From the cell containing the given text, extract its center point as [X, Y] coordinate. 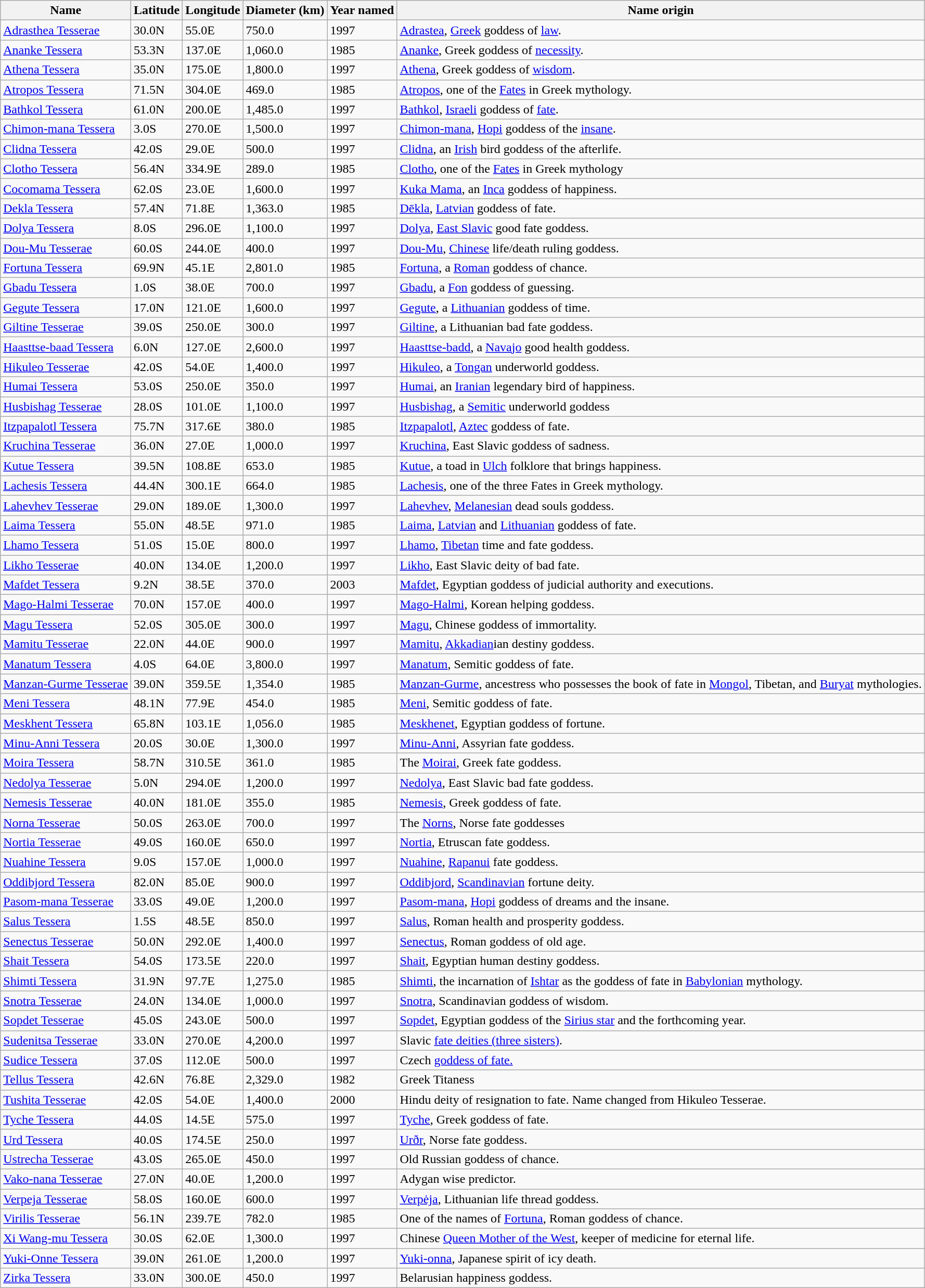
Hindu deity of resignation to fate. Name changed from Hikuleo Tesserae. [661, 1100]
Urd Tessera [66, 1139]
Senectus Tesserae [66, 941]
36.0N [157, 446]
55.0E [213, 30]
53.0S [157, 387]
Cocomama Tessera [66, 188]
Gegute Tessera [66, 308]
Adygan wise predictor. [661, 1179]
51.0S [157, 545]
Lachesis Tessera [66, 486]
17.0N [157, 308]
Snotra Tesserae [66, 1001]
600.0 [285, 1198]
380.0 [285, 426]
296.0E [213, 228]
49.0S [157, 842]
200.0E [213, 109]
220.0 [285, 961]
Kuka Mama, an Inca goddess of happiness. [661, 188]
30.0S [157, 1239]
Magu, Chinese goddess of immortality. [661, 624]
Laima Tessera [66, 525]
The Moirai, Greek fate goddess. [661, 763]
300.1E [213, 486]
Shimti, the incarnation of Ishtar as the goddess of fate in Babylonian mythology. [661, 981]
Haasttse-baad Tessera [66, 347]
56.4N [157, 169]
189.0E [213, 505]
20.0S [157, 743]
Clotho Tessera [66, 169]
62.0E [213, 1239]
Lhamo Tessera [66, 545]
Dou-Mu Tesserae [66, 248]
30.0E [213, 743]
Gbadu, a Fon goddess of guessing. [661, 288]
250.0 [285, 1139]
The Norns, Norse fate goddesses [661, 822]
Mamitu, Akkadianian destiny goddess. [661, 644]
1,485.0 [285, 109]
58.7N [157, 763]
Urðr, Norse fate goddess. [661, 1139]
Chimon-mana Tessera [66, 129]
361.0 [285, 763]
175.0E [213, 70]
Hikuleo Tesserae [66, 367]
40.0S [157, 1139]
Manatum, Semitic goddess of fate. [661, 664]
55.0N [157, 525]
Kutue Tessera [66, 466]
Atropos Tessera [66, 90]
23.0E [213, 188]
44.4N [157, 486]
1,500.0 [285, 129]
64.0E [213, 664]
Pasom-mana Tesserae [66, 902]
454.0 [285, 704]
2003 [362, 585]
4.0S [157, 664]
Name [66, 10]
27.0E [213, 446]
Salus, Roman health and prosperity goddess. [661, 922]
Yuki-onna, Japanese spirit of icy death. [661, 1258]
850.0 [285, 922]
Meskhenet, Egyptian goddess of fortune. [661, 723]
Clotho, one of the Fates in Greek mythology [661, 169]
782.0 [285, 1219]
Belarusian happiness goddess. [661, 1278]
Nuahine Tessera [66, 862]
653.0 [285, 466]
101.0E [213, 406]
359.5E [213, 684]
Laima, Latvian and Lithuanian goddess of fate. [661, 525]
1.0S [157, 288]
Itzpapalotl Tessera [66, 426]
Virilis Tesserae [66, 1219]
Mamitu Tesserae [66, 644]
49.0E [213, 902]
33.0S [157, 902]
137.0E [213, 50]
103.1E [213, 723]
2000 [362, 1100]
3.0S [157, 129]
28.0S [157, 406]
Tellus Tessera [66, 1080]
Adrastea, Greek goddess of law. [661, 30]
82.0N [157, 882]
Nedolya Tesserae [66, 783]
Dekla Tessera [66, 208]
Longitude [213, 10]
42.6N [157, 1080]
Nuahine, Rapanui fate goddess. [661, 862]
Dolya Tessera [66, 228]
Ananke, Greek goddess of necessity. [661, 50]
2,600.0 [285, 347]
Sudice Tessera [66, 1060]
263.0E [213, 822]
Sopdet, Egyptian goddess of the Sirius star and the forthcoming year. [661, 1021]
Meni, Semitic goddess of fate. [661, 704]
71.8E [213, 208]
Mafdet, Egyptian goddess of judicial authority and executions. [661, 585]
Humai, an Iranian legendary bird of happiness. [661, 387]
97.7E [213, 981]
370.0 [285, 585]
61.0N [157, 109]
Gegute, a Lithuanian goddess of time. [661, 308]
181.0E [213, 802]
Minu-Anni, Assyrian fate goddess. [661, 743]
9.0S [157, 862]
261.0E [213, 1258]
5.0N [157, 783]
27.0N [157, 1179]
Athena Tessera [66, 70]
50.0S [157, 822]
Magu Tessera [66, 624]
53.3N [157, 50]
Slavic fate deities (three sisters). [661, 1040]
Husbishag, a Semitic underworld goddess [661, 406]
Pasom-mana, Hopi goddess of dreams and the insane. [661, 902]
Dolya, East Slavic good fate goddess. [661, 228]
Oddibjord Tessera [66, 882]
45.0S [157, 1021]
Mafdet Tessera [66, 585]
800.0 [285, 545]
Kruchina Tesserae [66, 446]
43.0S [157, 1159]
39.5N [157, 466]
40.0E [213, 1179]
30.0N [157, 30]
Dou-Mu, Chinese life/death ruling goddess. [661, 248]
85.0E [213, 882]
37.0S [157, 1060]
289.0 [285, 169]
Nemesis Tesserae [66, 802]
Fortuna Tessera [66, 268]
112.0E [213, 1060]
38.5E [213, 585]
Atropos, one of the Fates in Greek mythology. [661, 90]
317.6E [213, 426]
Shimti Tessera [66, 981]
70.0N [157, 605]
Chimon-mana, Hopi goddess of the insane. [661, 129]
6.0N [157, 347]
Ustrecha Tesserae [66, 1159]
9.2N [157, 585]
108.8E [213, 466]
575.0 [285, 1119]
Verpeja Tesserae [66, 1198]
57.4N [157, 208]
52.0S [157, 624]
Lachesis, one of the three Fates in Greek mythology. [661, 486]
Vako-nana Tesserae [66, 1179]
Diameter (km) [285, 10]
1.5S [157, 922]
300.0E [213, 1278]
29.0N [157, 505]
Itzpapalotl, Aztec goddess of fate. [661, 426]
Manzan-Gurme, ancestress who possesses the book of fate in Mongol, Tibetan, and Buryat mythologies. [661, 684]
Meskhent Tessera [66, 723]
Old Russian goddess of chance. [661, 1159]
Bathkol Tessera [66, 109]
1,354.0 [285, 684]
310.5E [213, 763]
305.0E [213, 624]
Giltine, a Lithuanian bad fate goddess. [661, 327]
Athena, Greek goddess of wisdom. [661, 70]
Manatum Tessera [66, 664]
Nortia, Etruscan fate goddess. [661, 842]
Minu-Anni Tessera [66, 743]
Tyche Tessera [66, 1119]
31.9N [157, 981]
Lahevhev Tesserae [66, 505]
664.0 [285, 486]
Manzan-Gurme Tesserae [66, 684]
Moira Tessera [66, 763]
1,800.0 [285, 70]
292.0E [213, 941]
48.1N [157, 704]
3,800.0 [285, 664]
Nemesis, Greek goddess of fate. [661, 802]
Sudenitsa Tesserae [66, 1040]
Nortia Tesserae [66, 842]
Oddibjord, Scandinavian fortune deity. [661, 882]
Hikuleo, a Tongan underworld goddess. [661, 367]
62.0S [157, 188]
2,329.0 [285, 1080]
Sopdet Tesserae [66, 1021]
Norna Tesserae [66, 822]
Kutue, a toad in Ulch folklore that brings happiness. [661, 466]
1,363.0 [285, 208]
1,060.0 [285, 50]
Czech goddess of fate. [661, 1060]
65.8N [157, 723]
350.0 [285, 387]
Kruchina, East Slavic goddess of sadness. [661, 446]
22.0N [157, 644]
15.0E [213, 545]
44.0E [213, 644]
173.5E [213, 961]
1,275.0 [285, 981]
Verpėja, Lithuanian life thread goddess. [661, 1198]
174.5E [213, 1139]
Gbadu Tessera [66, 288]
Yuki-Onne Tessera [66, 1258]
4,200.0 [285, 1040]
Fortuna, a Roman goddess of chance. [661, 268]
29.0E [213, 149]
39.0S [157, 327]
Likho Tesserae [66, 565]
56.1N [157, 1219]
Lhamo, Tibetan time and fate goddess. [661, 545]
75.7N [157, 426]
Shait Tessera [66, 961]
Clidna Tessera [66, 149]
38.0E [213, 288]
77.9E [213, 704]
Tyche, Greek goddess of fate. [661, 1119]
24.0N [157, 1001]
Salus Tessera [66, 922]
Year named [362, 10]
Husbishag Tesserae [66, 406]
8.0S [157, 228]
469.0 [285, 90]
50.0N [157, 941]
Bathkol, Israeli goddess of fate. [661, 109]
1,056.0 [285, 723]
1982 [362, 1080]
60.0S [157, 248]
45.1E [213, 268]
121.0E [213, 308]
Adrasthea Tesserae [66, 30]
2,801.0 [285, 268]
69.9N [157, 268]
Shait, Egyptian human destiny goddess. [661, 961]
Likho, East Slavic deity of bad fate. [661, 565]
334.9E [213, 169]
71.5N [157, 90]
650.0 [285, 842]
Tushita Tesserae [66, 1100]
Greek Titaness [661, 1080]
Xi Wang-mu Tessera [66, 1239]
304.0E [213, 90]
14.5E [213, 1119]
239.7E [213, 1219]
Giltine Tesserae [66, 327]
Haasttse-badd, a Navajo good health goddess. [661, 347]
127.0E [213, 347]
Mago-Halmi Tesserae [66, 605]
243.0E [213, 1021]
58.0S [157, 1198]
Latitude [157, 10]
Senectus, Roman goddess of old age. [661, 941]
Lahevhev, Melanesian dead souls goddess. [661, 505]
35.0N [157, 70]
Nedolya, East Slavic bad fate goddess. [661, 783]
355.0 [285, 802]
Zirka Tessera [66, 1278]
750.0 [285, 30]
Snotra, Scandinavian goddess of wisdom. [661, 1001]
Name origin [661, 10]
76.8E [213, 1080]
244.0E [213, 248]
294.0E [213, 783]
44.0S [157, 1119]
Ananke Tessera [66, 50]
Mago-Halmi, Korean helping goddess. [661, 605]
54.0S [157, 961]
Dēkla, Latvian goddess of fate. [661, 208]
Chinese Queen Mother of the West, keeper of medicine for eternal life. [661, 1239]
971.0 [285, 525]
Clidna, an Irish bird goddess of the afterlife. [661, 149]
265.0E [213, 1159]
Meni Tessera [66, 704]
One of the names of Fortuna, Roman goddess of chance. [661, 1219]
Humai Tessera [66, 387]
